Locate the cell with the specified text and output its (X, Y) center coordinate. 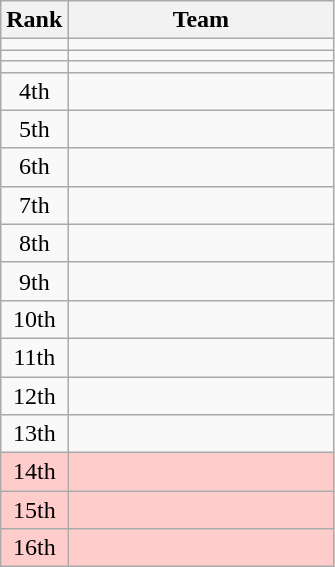
4th (34, 91)
Team (201, 20)
15th (34, 510)
Rank (34, 20)
7th (34, 205)
5th (34, 129)
13th (34, 434)
11th (34, 357)
12th (34, 395)
9th (34, 281)
14th (34, 472)
6th (34, 167)
10th (34, 319)
16th (34, 548)
8th (34, 243)
